Return [X, Y] of the center of cell containing provided text 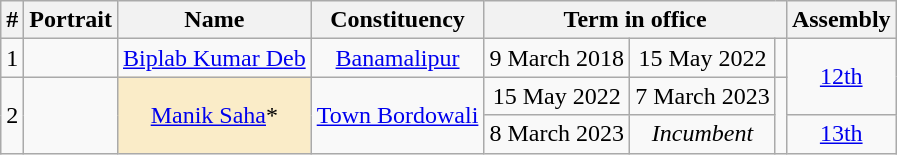
Banamalipur [398, 58]
7 March 2023 [703, 96]
13th [841, 134]
12th [841, 77]
Portrait [71, 20]
9 March 2018 [557, 58]
Town Bordowali [398, 115]
Term in office [635, 20]
Manik Saha* [214, 115]
Assembly [841, 20]
8 March 2023 [557, 134]
# [12, 20]
Incumbent [703, 134]
1 [12, 58]
Biplab Kumar Deb [214, 58]
Constituency [398, 20]
Name [214, 20]
2 [12, 115]
